Find where the given text appears and provide that cell's center as (x, y) coordinate. 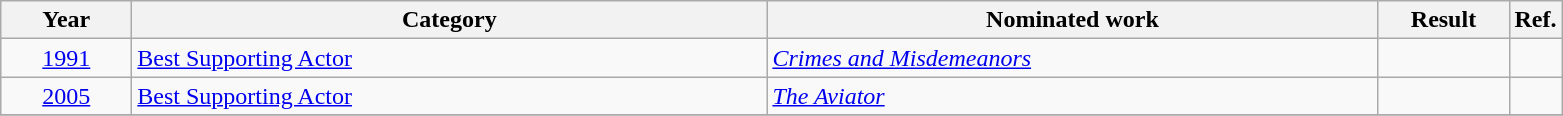
Category (450, 20)
Ref. (1536, 20)
1991 (66, 58)
2005 (66, 96)
Nominated work (1072, 20)
Result (1444, 20)
The Aviator (1072, 96)
Year (66, 20)
Crimes and Misdemeanors (1072, 58)
